Return [X, Y] of the center of cell containing provided text 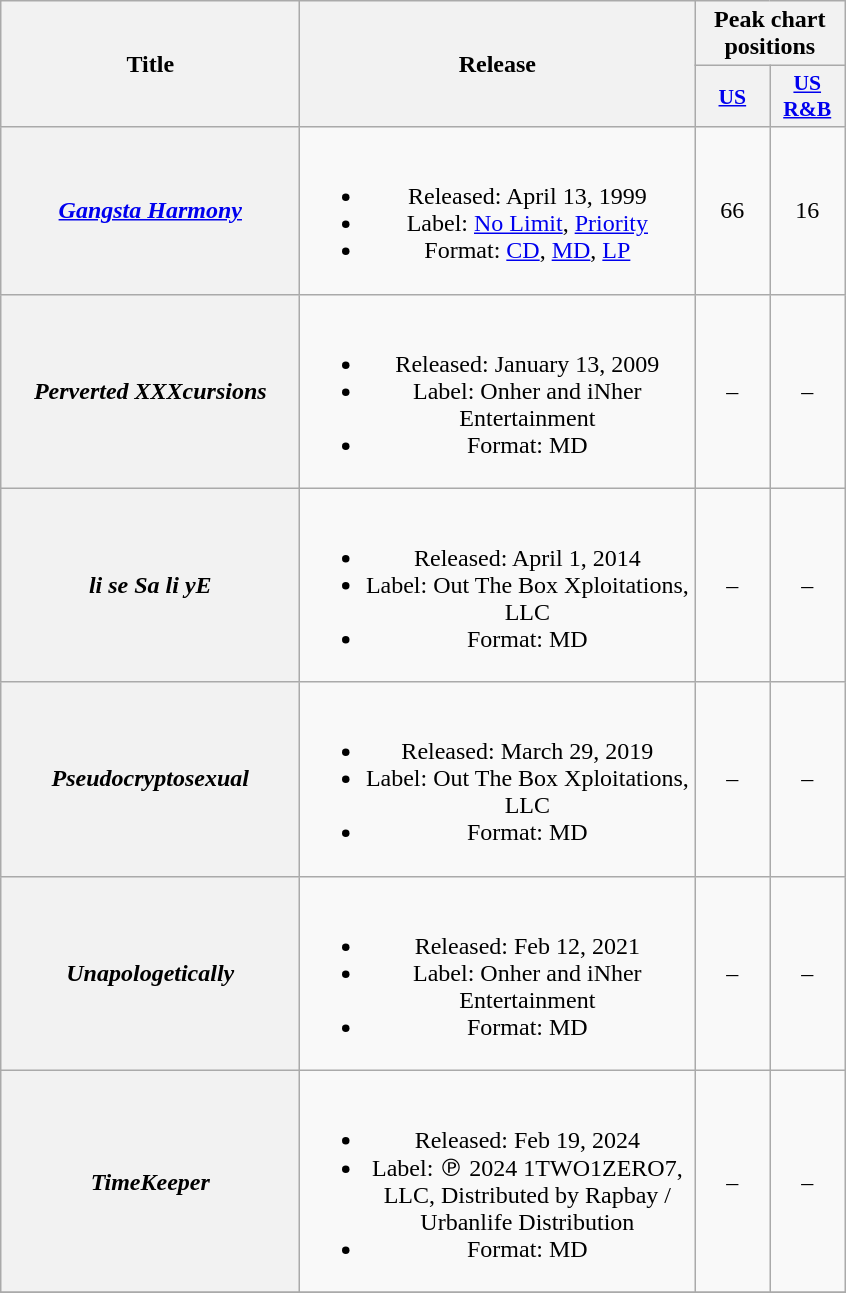
66 [732, 210]
TimeKeeper [150, 1182]
Pseudocryptosexual [150, 779]
Released: January 13, 2009Label: Onher and iNher EntertainmentFormat: MD [498, 391]
Released: Feb 12, 2021Label: Onher and iNher EntertainmentFormat: MD [498, 973]
Peak chart positions [770, 34]
US [732, 96]
Perverted XXXcursions [150, 391]
Released: March 29, 2019Label: Out The Box Xploitations, LLCFormat: MD [498, 779]
Gangsta Harmony [150, 210]
Released: April 1, 2014Label: Out The Box Xploitations, LLCFormat: MD [498, 585]
16 [808, 210]
li se Sa li yE [150, 585]
Unapologetically [150, 973]
Released: Feb 19, 2024Label: ℗ 2024 1TWO1ZERO7, LLC, Distributed by Rapbay / Urbanlife DistributionFormat: MD [498, 1182]
Title [150, 64]
USR&B [808, 96]
Released: April 13, 1999Label: No Limit, PriorityFormat: CD, MD, LP [498, 210]
Release [498, 64]
